Extract the (X, Y) coordinate from the center of the cell holding the provided text.  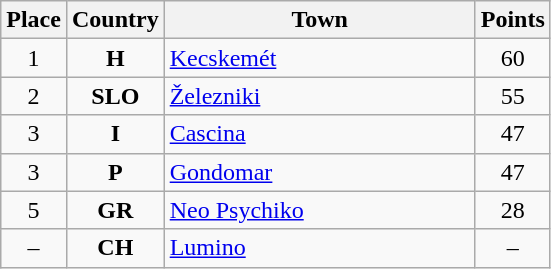
Town (320, 20)
CH (115, 248)
55 (512, 96)
Lumino (320, 248)
I (115, 134)
Gondomar (320, 172)
H (115, 58)
2 (34, 96)
Kecskemét (320, 58)
P (115, 172)
5 (34, 210)
GR (115, 210)
Points (512, 20)
Country (115, 20)
1 (34, 58)
Place (34, 20)
SLO (115, 96)
Železniki (320, 96)
60 (512, 58)
Neo Psychiko (320, 210)
Cascina (320, 134)
28 (512, 210)
